Extract the [x, y] coordinate from the center of the cell holding the provided text.  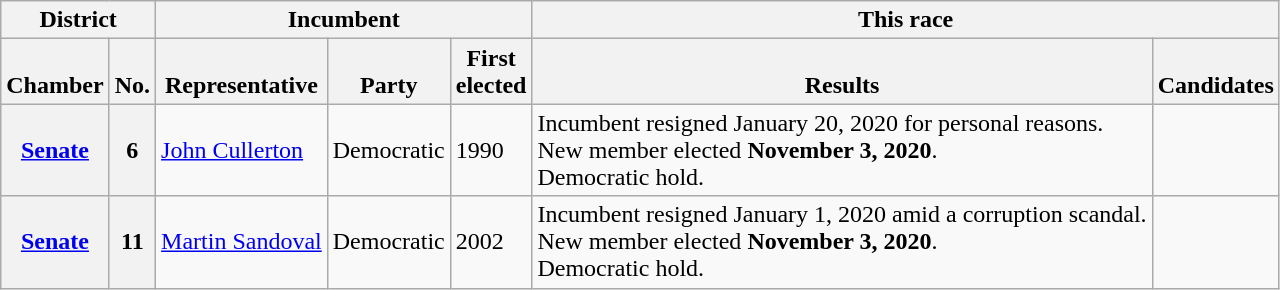
Representative [242, 72]
Incumbent resigned January 20, 2020 for personal reasons.New member elected November 3, 2020.Democratic hold. [842, 150]
This race [906, 20]
Candidates [1216, 72]
District [78, 20]
11 [132, 242]
Firstelected [491, 72]
Results [842, 72]
Party [388, 72]
John Cullerton [242, 150]
1990 [491, 150]
Chamber [55, 72]
2002 [491, 242]
Incumbent [344, 20]
6 [132, 150]
No. [132, 72]
Martin Sandoval [242, 242]
Incumbent resigned January 1, 2020 amid a corruption scandal.New member elected November 3, 2020.Democratic hold. [842, 242]
